For the text-containing cell, return its midpoint in (x, y) coordinate format. 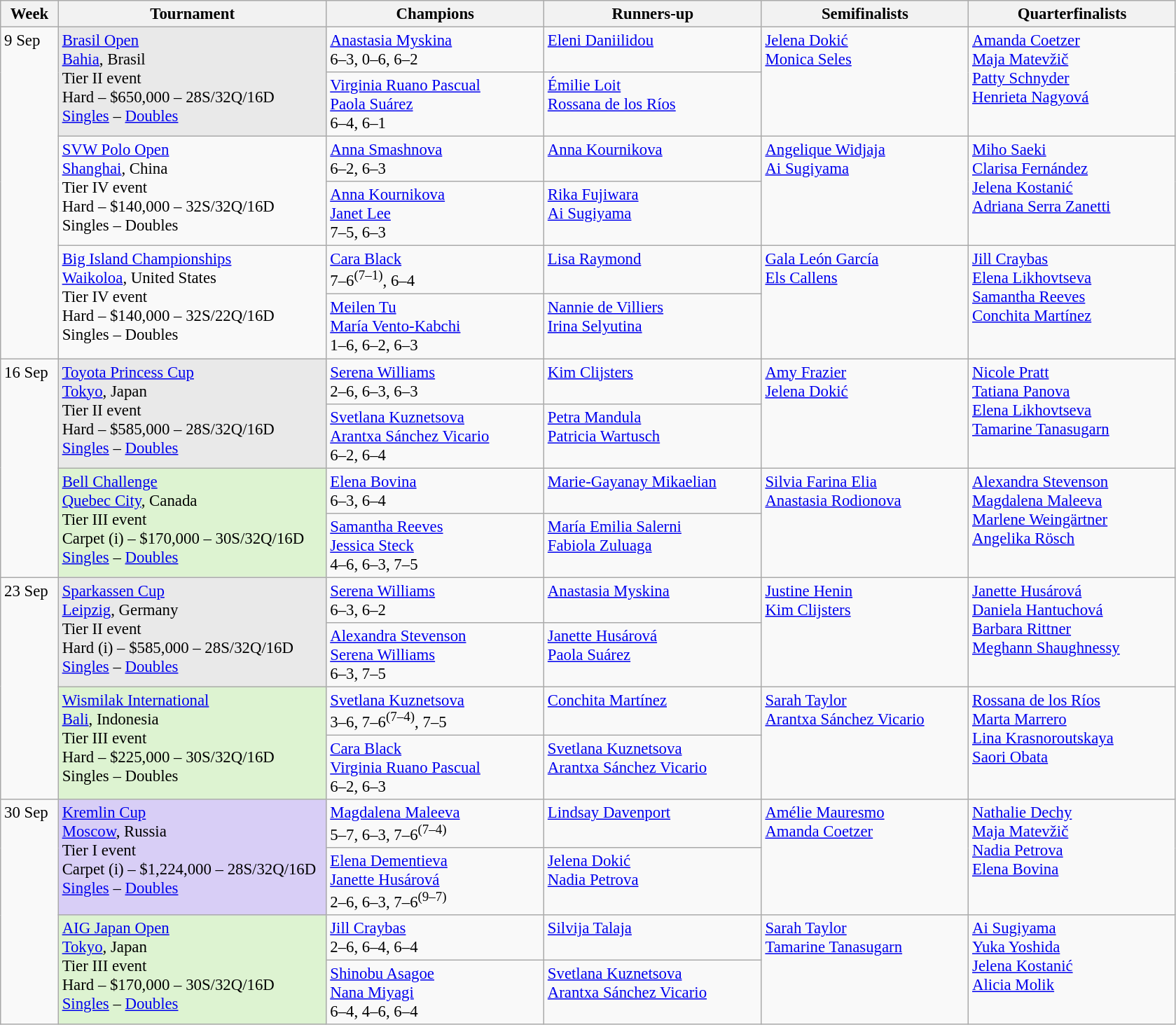
Lindsay Davenport (653, 824)
Runners-up (653, 14)
Cara Black Virginia Ruano Pascual6–2, 6–3 (436, 767)
Rossana de los Ríos Marta Marrero Lina Krasnoroutskaya Saori Obata (1072, 743)
Elena Bovina 6–3, 6–4 (436, 490)
Bell Challenge Quebec City, Canada Tier III eventCarpet (i) – $170,000 – 30S/32Q/16DSingles – Doubles (192, 523)
Jelena Dokić Monica Seles (865, 82)
Shinobu Asagoe Nana Miyagi6–4, 4–6, 6–4 (436, 993)
Anna Kournikova Janet Lee7–5, 6–3 (436, 214)
Cara Black 7–6(7–1), 6–4 (436, 270)
Petra Mandula Patricia Wartusch (653, 436)
Elena Dementieva Janette Husárová2–6, 6–3, 7–6(9–7) (436, 881)
Samantha Reeves Jessica Steck4–6, 6–3, 7–5 (436, 545)
Janette Husárová Daniela Hantuchová Barbara Rittner Meghann Shaughnessy (1072, 632)
Amélie Mauresmo Amanda Coetzer (865, 858)
Jill Craybas 2–6, 6–4, 6–4 (436, 937)
Meilen Tu María Vento-Kabchi1–6, 6–2, 6–3 (436, 326)
Serena Williams 2–6, 6–3, 6–3 (436, 381)
Anastasia Myskina (653, 600)
Virginia Ruano Pascual Paola Suárez6–4, 6–1 (436, 104)
Anastasia Myskina 6–3, 0–6, 6–2 (436, 50)
Alexandra Stevenson Serena Williams6–3, 7–5 (436, 655)
Ai Sugiyama Yuka Yoshida Jelena Kostanić Alicia Molik (1072, 970)
Amy Frazier Jelena Dokić (865, 413)
Anna Kournikova (653, 160)
Jill Craybas Elena Likhovtseva Samantha Reeves Conchita Martínez (1072, 303)
Sparkassen Cup Leipzig, Germany Tier II eventHard (i) – $585,000 – 28S/32Q/16DSingles – Doubles (192, 632)
Nathalie Dechy Maja Matevžič Nadia Petrova Elena Bovina (1072, 858)
Kremlin Cup Moscow, Russia Tier I eventCarpet (i) – $1,224,000 – 28S/32Q/16D Singles – Doubles (192, 858)
9 Sep (29, 193)
Alexandra Stevenson Magdalena Maleeva Marlene Weingärtner Angelika Rösch (1072, 523)
Marie-Gayanay Mikaelian (653, 490)
Toyota Princess Cup Tokyo, Japan Tier II eventHard – $585,000 – 28S/32Q/16DSingles – Doubles (192, 413)
Angelique Widjaja Ai Sugiyama (865, 191)
Tournament (192, 14)
Justine Henin Kim Clijsters (865, 632)
Quarterfinalists (1072, 14)
16 Sep (29, 468)
Conchita Martínez (653, 710)
Kim Clijsters (653, 381)
AIG Japan Open Tokyo, Japan Tier III eventHard – $170,000 – 30S/32Q/16DSingles – Doubles (192, 970)
Champions (436, 14)
Eleni Daniilidou (653, 50)
Svetlana Kuznetsova Arantxa Sánchez Vicario6–2, 6–4 (436, 436)
Serena Williams 6–3, 6–2 (436, 600)
Silvia Farina Elia Anastasia Rodionova (865, 523)
Gala León García Els Callens (865, 303)
23 Sep (29, 688)
Anna Smashnova 6–2, 6–3 (436, 160)
Magdalena Maleeva 5–7, 6–3, 7–6(7–4) (436, 824)
Week (29, 14)
Amanda Coetzer Maja Matevžič Patty Schnyder Henrieta Nagyová (1072, 82)
30 Sep (29, 912)
Nannie de Villiers Irina Selyutina (653, 326)
Émilie Loit Rossana de los Ríos (653, 104)
Silvija Talaja (653, 937)
SVW Polo Open Shanghai, China Tier IV eventHard – $140,000 – 32S/32Q/16DSingles – Doubles (192, 191)
Rika Fujiwara Ai Sugiyama (653, 214)
Big Island Championships Waikoloa, United States Tier IV eventHard – $140,000 – 32S/22Q/16DSingles – Doubles (192, 303)
Sarah Taylor Tamarine Tanasugarn (865, 970)
Nicole Pratt Tatiana Panova Elena Likhovtseva Tamarine Tanasugarn (1072, 413)
Sarah Taylor Arantxa Sánchez Vicario (865, 743)
Miho Saeki Clarisa Fernández Jelena Kostanić Adriana Serra Zanetti (1072, 191)
Semifinalists (865, 14)
Lisa Raymond (653, 270)
Brasil Open Bahia, Brasil Tier II eventHard – $650,000 – 28S/32Q/16DSingles – Doubles (192, 82)
María Emilia Salerni Fabiola Zuluaga (653, 545)
Janette Husárová Paola Suárez (653, 655)
Svetlana Kuznetsova 3–6, 7–6(7–4), 7–5 (436, 710)
Wismilak International Bali, Indonesia Tier III eventHard – $225,000 – 30S/32Q/16DSingles – Doubles (192, 743)
Jelena Dokić Nadia Petrova (653, 881)
